Return (x, y) of the center of cell containing provided text 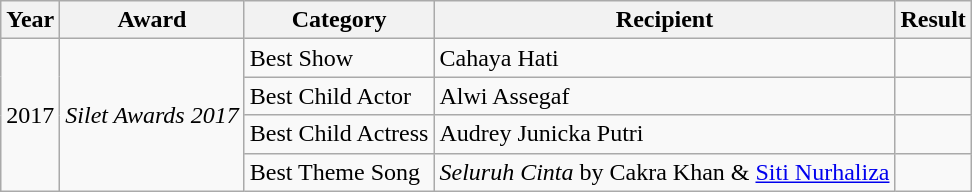
Award (152, 20)
Best Show (339, 58)
Seluruh Cinta by Cakra Khan & Siti Nurhaliza (664, 172)
Category (339, 20)
Alwi Assegaf (664, 96)
Silet Awards 2017 (152, 115)
Best Theme Song (339, 172)
Year (30, 20)
Result (933, 20)
Cahaya Hati (664, 58)
Recipient (664, 20)
Best Child Actress (339, 134)
Audrey Junicka Putri (664, 134)
2017 (30, 115)
Best Child Actor (339, 96)
